Scan for the cell matching the given text and deliver its [X, Y] coordinate at center. 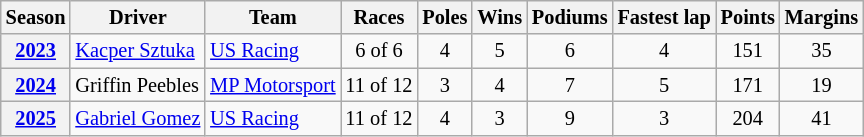
Margins [822, 17]
Poles [444, 17]
35 [822, 51]
Gabriel Gomez [138, 118]
Races [378, 17]
19 [822, 85]
MP Motorsport [272, 85]
Wins [500, 17]
Fastest lap [664, 17]
204 [748, 118]
2025 [36, 118]
Points [748, 17]
151 [748, 51]
7 [570, 85]
Team [272, 17]
9 [570, 118]
6 [570, 51]
Kacper Sztuka [138, 51]
2023 [36, 51]
6 of 6 [378, 51]
2024 [36, 85]
Driver [138, 17]
Griffin Peebles [138, 85]
Podiums [570, 17]
Season [36, 17]
171 [748, 85]
41 [822, 118]
